Detect which cell encompasses the target text, then output its [x, y] center coordinate. 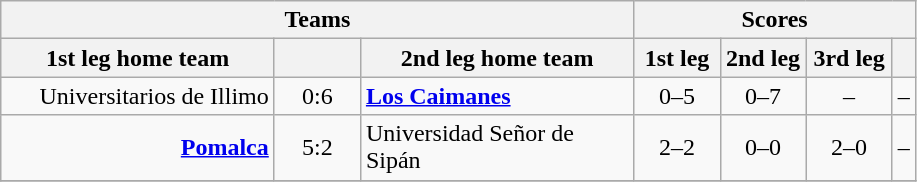
Universidad Señor de Sipán [497, 148]
Pomalca [138, 148]
2–2 [677, 148]
2nd leg [763, 58]
1st leg [677, 58]
Scores [774, 20]
0–0 [763, 148]
2–0 [849, 148]
0:6 [317, 96]
Universitarios de Illimo [138, 96]
Teams [318, 20]
0–5 [677, 96]
Los Caimanes [497, 96]
0–7 [763, 96]
5:2 [317, 148]
2nd leg home team [497, 58]
1st leg home team [138, 58]
3rd leg [849, 58]
